Extract the [x, y] coordinate from the center of the cell holding the provided text.  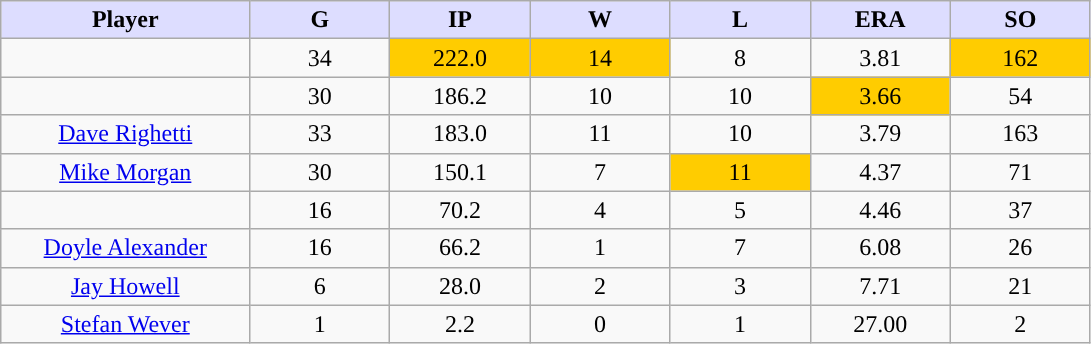
4.37 [880, 172]
5 [740, 210]
SO [1020, 20]
Doyle Alexander [126, 248]
163 [1020, 134]
8 [740, 58]
W [600, 20]
71 [1020, 172]
ERA [880, 20]
Jay Howell [126, 286]
37 [1020, 210]
222.0 [460, 58]
33 [320, 134]
27.00 [880, 324]
3.79 [880, 134]
6.08 [880, 248]
70.2 [460, 210]
21 [1020, 286]
3.81 [880, 58]
6 [320, 286]
14 [600, 58]
IP [460, 20]
3 [740, 286]
Stefan Wever [126, 324]
4 [600, 210]
66.2 [460, 248]
G [320, 20]
L [740, 20]
7.71 [880, 286]
150.1 [460, 172]
3.66 [880, 96]
4.46 [880, 210]
34 [320, 58]
183.0 [460, 134]
28.0 [460, 286]
0 [600, 324]
Player [126, 20]
54 [1020, 96]
Mike Morgan [126, 172]
186.2 [460, 96]
162 [1020, 58]
Dave Righetti [126, 134]
26 [1020, 248]
2.2 [460, 324]
